Provide the [x, y] coordinate of the cell's center where the given text is located.  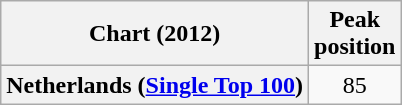
Peakposition [355, 34]
Netherlands (Single Top 100) [155, 85]
85 [355, 85]
Chart (2012) [155, 34]
